Provide the [x, y] coordinate of the cell's center where the given text is located.  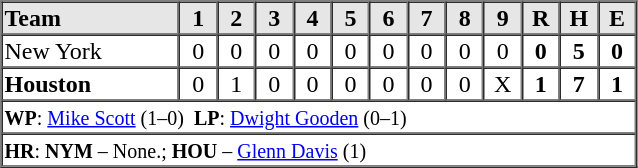
X [503, 84]
New York [91, 50]
2 [236, 18]
9 [503, 18]
4 [312, 18]
R [541, 18]
3 [274, 18]
WP: Mike Scott (1–0) LP: Dwight Gooden (0–1) [319, 116]
E [617, 18]
H [579, 18]
Team [91, 18]
6 [388, 18]
HR: NYM – None.; HOU – Glenn Davis (1) [319, 150]
Houston [91, 84]
8 [465, 18]
